Capture the cell that displays the provided text and extract its [X, Y] central coordinate. 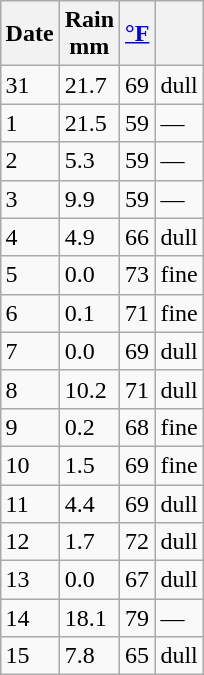
Rainmm [89, 34]
8 [30, 389]
4.9 [89, 237]
0.2 [89, 427]
9.9 [89, 199]
11 [30, 503]
4 [30, 237]
21.7 [89, 85]
13 [30, 580]
21.5 [89, 123]
6 [30, 313]
3 [30, 199]
72 [138, 542]
73 [138, 275]
12 [30, 542]
1 [30, 123]
7.8 [89, 656]
5 [30, 275]
4.4 [89, 503]
0.1 [89, 313]
5.3 [89, 161]
18.1 [89, 618]
79 [138, 618]
31 [30, 85]
°F [138, 34]
1.7 [89, 542]
10 [30, 465]
7 [30, 351]
14 [30, 618]
2 [30, 161]
Date [30, 34]
15 [30, 656]
68 [138, 427]
9 [30, 427]
67 [138, 580]
66 [138, 237]
1.5 [89, 465]
65 [138, 656]
10.2 [89, 389]
